Locate the cell with the specified text and output its (X, Y) center coordinate. 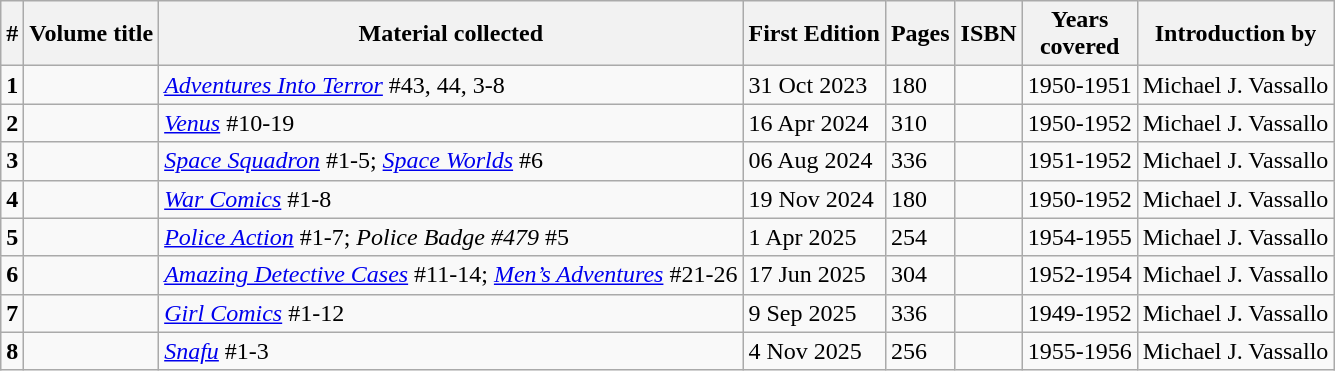
Space Squadron #1-5; Space Worlds #6 (451, 161)
1954-1955 (1080, 237)
310 (920, 123)
1950-1951 (1080, 85)
06 Aug 2024 (814, 161)
ISBN (988, 34)
Material collected (451, 34)
6 (12, 275)
19 Nov 2024 (814, 199)
Adventures Into Terror #43, 44, 3-8 (451, 85)
War Comics #1-8 (451, 199)
17 Jun 2025 (814, 275)
1 Apr 2025 (814, 237)
16 Apr 2024 (814, 123)
1952-1954 (1080, 275)
# (12, 34)
1951-1952 (1080, 161)
304 (920, 275)
Police Action #1-7; Police Badge #479 #5 (451, 237)
8 (12, 351)
4 Nov 2025 (814, 351)
31 Oct 2023 (814, 85)
First Edition (814, 34)
Girl Comics #1-12 (451, 313)
4 (12, 199)
3 (12, 161)
9 Sep 2025 (814, 313)
Volume title (92, 34)
1955-1956 (1080, 351)
254 (920, 237)
256 (920, 351)
7 (12, 313)
Amazing Detective Cases #11-14; Men’s Adventures #21-26 (451, 275)
1 (12, 85)
2 (12, 123)
Snafu #1-3 (451, 351)
Years covered (1080, 34)
5 (12, 237)
Venus #10-19 (451, 123)
1949-1952 (1080, 313)
Pages (920, 34)
Introduction by (1236, 34)
